For the text-containing cell, return its midpoint in [x, y] coordinate format. 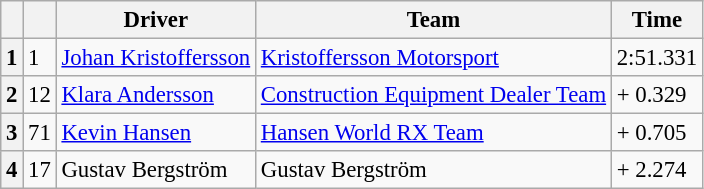
Kevin Hansen [156, 133]
Hansen World RX Team [433, 133]
Driver [156, 20]
Team [433, 20]
2 [12, 95]
12 [40, 95]
Kristoffersson Motorsport [433, 58]
Time [656, 20]
3 [12, 133]
Johan Kristoffersson [156, 58]
+ 0.705 [656, 133]
17 [40, 170]
4 [12, 170]
2:51.331 [656, 58]
71 [40, 133]
Klara Andersson [156, 95]
+ 0.329 [656, 95]
+ 2.274 [656, 170]
Construction Equipment Dealer Team [433, 95]
